Scan for the cell matching the given text and deliver its (X, Y) coordinate at center. 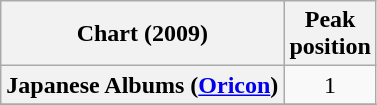
Chart (2009) (142, 34)
Japanese Albums (Oricon) (142, 85)
Peakposition (330, 34)
1 (330, 85)
